Capture the cell that displays the provided text and extract its (X, Y) central coordinate. 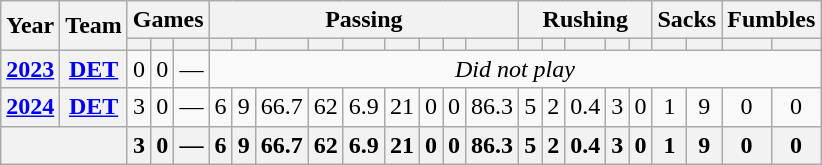
2023 (30, 69)
Team (94, 26)
Year (30, 26)
Sacks (687, 20)
Games (168, 20)
Did not play (515, 69)
2024 (30, 107)
Fumbles (772, 20)
Rushing (586, 20)
Passing (364, 20)
